Search for the cell housing the specified text and yield its (X, Y) center coordinate. 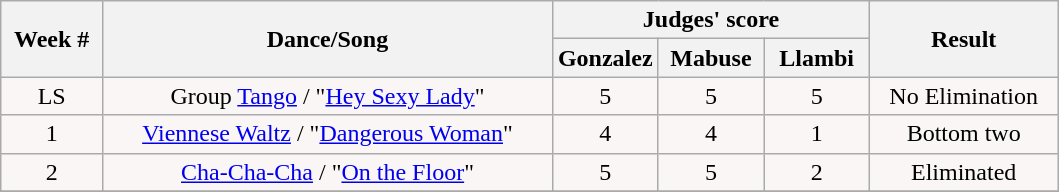
Cha-Cha-Cha / "On the Floor" (328, 172)
Mabuse (711, 58)
Dance/Song (328, 39)
Llambi (817, 58)
Week # (52, 39)
Gonzalez (605, 58)
Bottom two (964, 134)
LS (52, 96)
Result (964, 39)
Group Tango / "Hey Sexy Lady" (328, 96)
Judges' score (710, 20)
Eliminated (964, 172)
Viennese Waltz / "Dangerous Woman" (328, 134)
No Elimination (964, 96)
